Find where the given text appears and provide that cell's center as (x, y) coordinate. 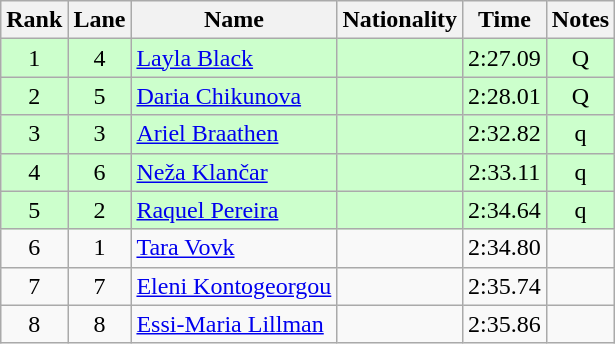
Essi-Maria Lillman (234, 324)
Rank (34, 20)
2:35.74 (505, 286)
Neža Klančar (234, 172)
2:32.82 (505, 134)
Raquel Pereira (234, 210)
2:34.64 (505, 210)
2:33.11 (505, 172)
Time (505, 20)
Ariel Braathen (234, 134)
2:27.09 (505, 58)
Layla Black (234, 58)
Nationality (400, 20)
2:35.86 (505, 324)
Notes (580, 20)
Tara Vovk (234, 248)
2:34.80 (505, 248)
Daria Chikunova (234, 96)
2:28.01 (505, 96)
Name (234, 20)
Lane (100, 20)
Eleni Kontogeorgou (234, 286)
